Find where the given text appears and provide that cell's center as (X, Y) coordinate. 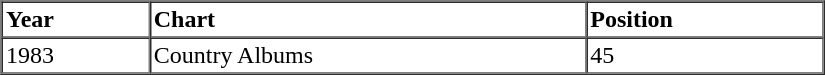
Country Albums (367, 56)
Year (76, 20)
45 (705, 56)
Position (705, 20)
Chart (367, 20)
1983 (76, 56)
